Detect which cell encompasses the target text, then output its (x, y) center coordinate. 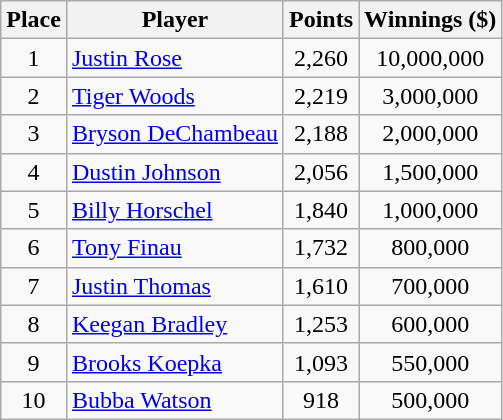
Winnings ($) (430, 20)
Tiger Woods (174, 96)
Justin Thomas (174, 286)
5 (34, 210)
Bubba Watson (174, 400)
6 (34, 248)
Keegan Bradley (174, 324)
Points (320, 20)
2,000,000 (430, 134)
918 (320, 400)
2,188 (320, 134)
Bryson DeChambeau (174, 134)
7 (34, 286)
700,000 (430, 286)
1,000,000 (430, 210)
8 (34, 324)
550,000 (430, 362)
1,093 (320, 362)
1,500,000 (430, 172)
Billy Horschel (174, 210)
600,000 (430, 324)
9 (34, 362)
2 (34, 96)
1,840 (320, 210)
1,253 (320, 324)
Brooks Koepka (174, 362)
Player (174, 20)
4 (34, 172)
Dustin Johnson (174, 172)
800,000 (430, 248)
10,000,000 (430, 58)
2,056 (320, 172)
3 (34, 134)
1,732 (320, 248)
1,610 (320, 286)
1 (34, 58)
Tony Finau (174, 248)
10 (34, 400)
2,260 (320, 58)
2,219 (320, 96)
Place (34, 20)
500,000 (430, 400)
3,000,000 (430, 96)
Justin Rose (174, 58)
